Find where the given text appears and provide that cell's center as [X, Y] coordinate. 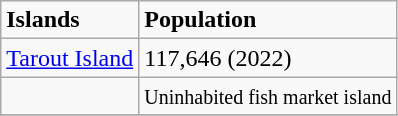
Population [268, 20]
Islands [70, 20]
Tarout Island [70, 58]
Uninhabited fish market island [268, 96]
117,646 (2022) [268, 58]
